Locate the cell with the specified text and output its (x, y) center coordinate. 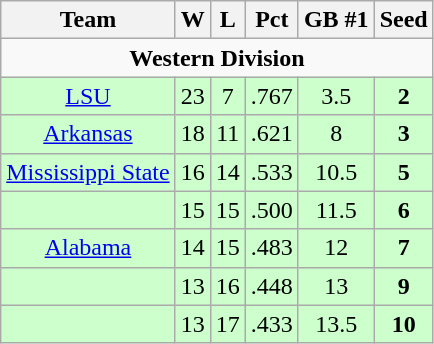
6 (404, 210)
2 (404, 96)
.433 (272, 324)
3 (404, 134)
Team (88, 20)
.533 (272, 172)
L (228, 20)
10.5 (336, 172)
12 (336, 248)
23 (192, 96)
17 (228, 324)
.767 (272, 96)
13.5 (336, 324)
W (192, 20)
11.5 (336, 210)
3.5 (336, 96)
Seed (404, 20)
.448 (272, 286)
5 (404, 172)
Mississippi State (88, 172)
Western Division (217, 58)
LSU (88, 96)
.500 (272, 210)
9 (404, 286)
GB #1 (336, 20)
Pct (272, 20)
18 (192, 134)
Arkansas (88, 134)
8 (336, 134)
.483 (272, 248)
.621 (272, 134)
11 (228, 134)
10 (404, 324)
Alabama (88, 248)
